Extract the [x, y] coordinate from the center of the cell holding the provided text.  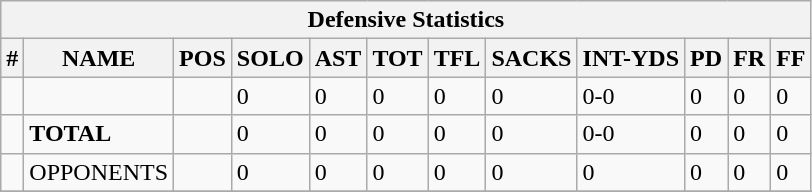
Defensive Statistics [406, 20]
PD [706, 58]
OPPONENTS [99, 172]
# [12, 58]
INT-YDS [631, 58]
AST [338, 58]
SACKS [532, 58]
NAME [99, 58]
POS [203, 58]
TFL [457, 58]
TOTAL [99, 134]
SOLO [270, 58]
FF [791, 58]
FR [750, 58]
TOT [398, 58]
